Return the [x, y] coordinate for the center point of the cell that contains the specified text.  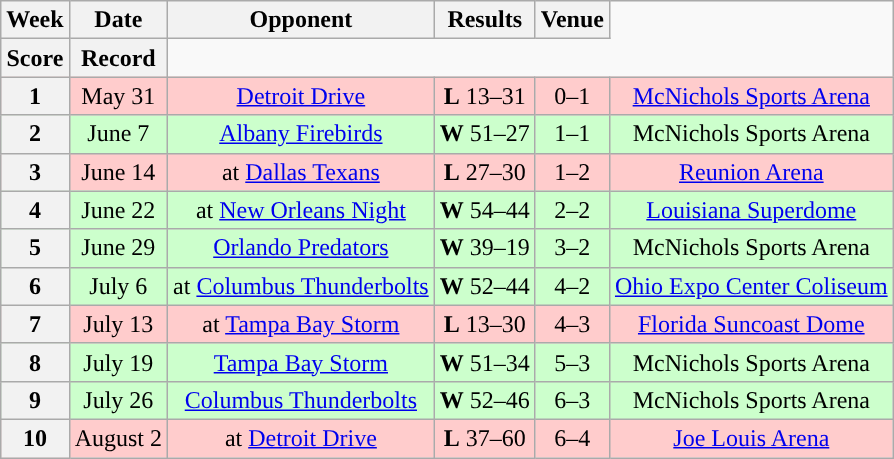
Results [484, 20]
at Detroit Drive [302, 438]
at Columbus Thunderbolts [302, 286]
1–2 [572, 172]
2–2 [572, 210]
L 37–60 [484, 438]
Score [35, 58]
W 39–19 [484, 248]
6 [35, 286]
Week [35, 20]
3–2 [572, 248]
at Dallas Texans [302, 172]
7 [35, 324]
Orlando Predators [302, 248]
6–3 [572, 400]
Date [118, 20]
Louisiana Superdome [751, 210]
1–1 [572, 134]
June 29 [118, 248]
July 13 [118, 324]
July 26 [118, 400]
Opponent [302, 20]
L 13–31 [484, 96]
L 27–30 [484, 172]
8 [35, 362]
10 [35, 438]
Tampa Bay Storm [302, 362]
Record [118, 58]
5–3 [572, 362]
August 2 [118, 438]
at New Orleans Night [302, 210]
3 [35, 172]
Venue [572, 20]
July 6 [118, 286]
Florida Suncoast Dome [751, 324]
Reunion Arena [751, 172]
0–1 [572, 96]
June 22 [118, 210]
Ohio Expo Center Coliseum [751, 286]
W 51–34 [484, 362]
W 54–44 [484, 210]
June 7 [118, 134]
2 [35, 134]
4–3 [572, 324]
Detroit Drive [302, 96]
W 52–46 [484, 400]
W 51–27 [484, 134]
Joe Louis Arena [751, 438]
1 [35, 96]
9 [35, 400]
May 31 [118, 96]
L 13–30 [484, 324]
4–2 [572, 286]
at Tampa Bay Storm [302, 324]
July 19 [118, 362]
June 14 [118, 172]
Albany Firebirds [302, 134]
6–4 [572, 438]
W 52–44 [484, 286]
Columbus Thunderbolts [302, 400]
4 [35, 210]
5 [35, 248]
